Determine the (X, Y) coordinate at the center of the cell enclosing the given text.  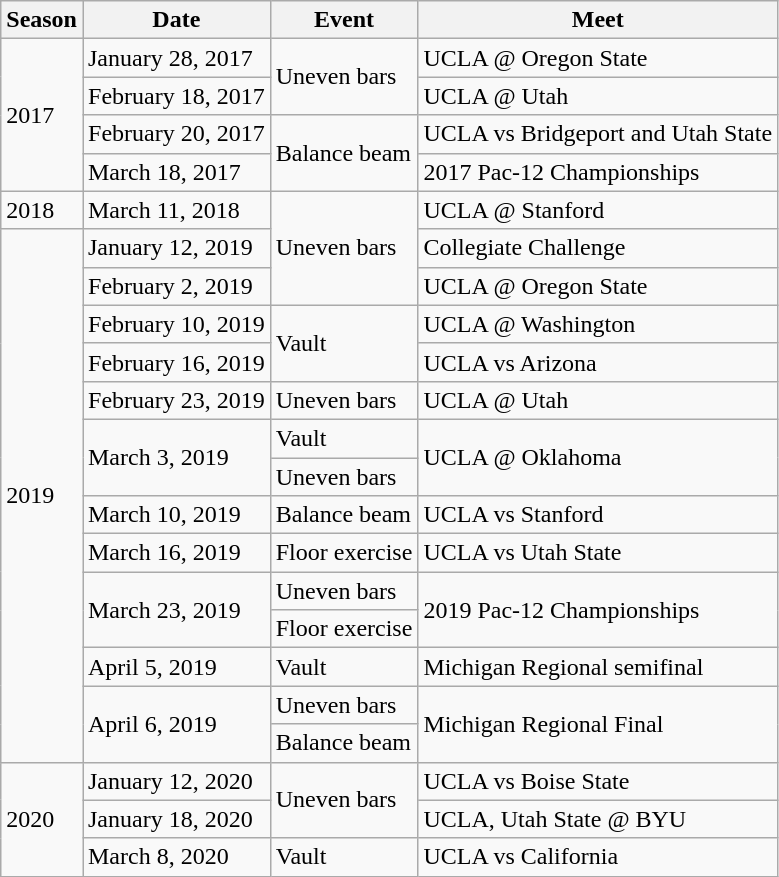
UCLA vs Stanford (598, 515)
March 3, 2019 (176, 457)
February 2, 2019 (176, 286)
March 23, 2019 (176, 610)
January 28, 2017 (176, 58)
Date (176, 20)
February 20, 2017 (176, 134)
March 18, 2017 (176, 172)
April 5, 2019 (176, 667)
January 12, 2019 (176, 248)
March 16, 2019 (176, 553)
Event (344, 20)
Michigan Regional Final (598, 724)
Meet (598, 20)
January 12, 2020 (176, 781)
March 11, 2018 (176, 210)
UCLA @ Washington (598, 324)
Season (42, 20)
UCLA vs Utah State (598, 553)
UCLA vs Bridgeport and Utah State (598, 134)
Michigan Regional semifinal (598, 667)
2019 (42, 496)
UCLA vs California (598, 857)
2019 Pac-12 Championships (598, 610)
March 8, 2020 (176, 857)
UCLA vs Boise State (598, 781)
February 18, 2017 (176, 96)
2018 (42, 210)
UCLA, Utah State @ BYU (598, 819)
2017 (42, 115)
Collegiate Challenge (598, 248)
2017 Pac-12 Championships (598, 172)
UCLA vs Arizona (598, 362)
February 16, 2019 (176, 362)
February 10, 2019 (176, 324)
2020 (42, 819)
UCLA @ Stanford (598, 210)
April 6, 2019 (176, 724)
March 10, 2019 (176, 515)
January 18, 2020 (176, 819)
February 23, 2019 (176, 400)
UCLA @ Oklahoma (598, 457)
